Return the [x, y] coordinate for the center point of the cell that contains the specified text.  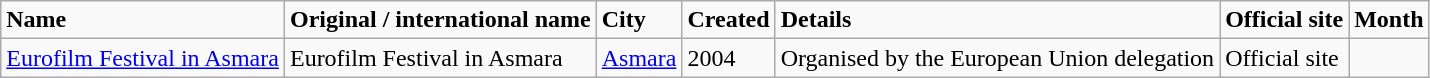
Original / international name [440, 20]
Details [998, 20]
2004 [728, 58]
Name [143, 20]
Month [1389, 20]
City [639, 20]
Organised by the European Union delegation [998, 58]
Asmara [639, 58]
Created [728, 20]
